Detect which cell encompasses the target text, then output its (x, y) center coordinate. 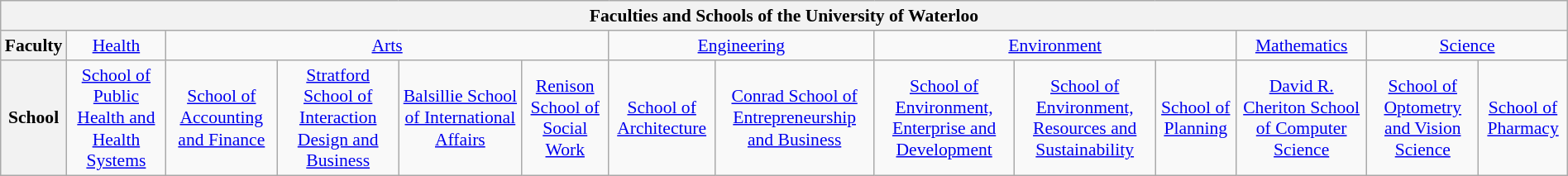
Conrad School of Entrepreneurship and Business (794, 118)
School of Environment, Resources and Sustainability (1085, 118)
Mathematics (1302, 45)
Stratford School of Interaction Design and Business (337, 118)
School of Accounting and Finance (222, 118)
David R. Cheriton School of Computer Science (1302, 118)
Renison School of Social Work (566, 118)
School (34, 118)
School of Planning (1196, 118)
Engineering (741, 45)
School of Architecture (662, 118)
Science (1467, 45)
School of Optometry and Vision Science (1422, 118)
Balsillie School of International Affairs (460, 118)
School of Environment, Enterprise and Development (944, 118)
Faculties and Schools of the University of Waterloo (784, 16)
Faculty (34, 45)
Health (116, 45)
Arts (387, 45)
School of Pharmacy (1523, 118)
School of Public Health and Health Systems (116, 118)
Environment (1055, 45)
